Determine the (X, Y) coordinate at the center of the cell enclosing the given text.  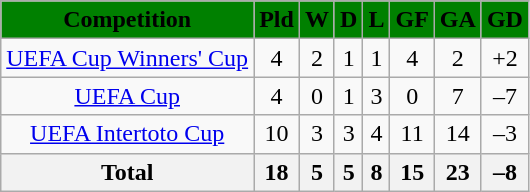
14 (458, 134)
–3 (504, 134)
–8 (504, 172)
GF (412, 20)
Competition (128, 20)
7 (458, 96)
10 (277, 134)
11 (412, 134)
UEFA Cup Winners' Cup (128, 58)
Total (128, 172)
–7 (504, 96)
Pld (277, 20)
GD (504, 20)
L (376, 20)
D (348, 20)
8 (376, 172)
23 (458, 172)
W (316, 20)
UEFA Intertoto Cup (128, 134)
UEFA Cup (128, 96)
18 (277, 172)
+2 (504, 58)
15 (412, 172)
GA (458, 20)
